Determine the (x, y) coordinate at the center of the cell enclosing the given text.  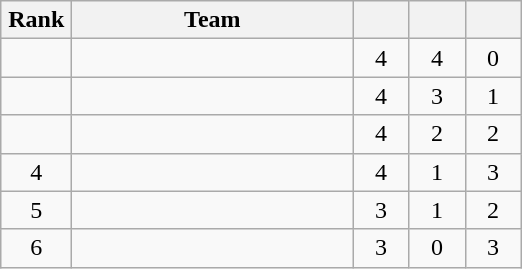
Rank (36, 20)
6 (36, 248)
5 (36, 210)
Team (212, 20)
